Find where the given text appears and provide that cell's center as [X, Y] coordinate. 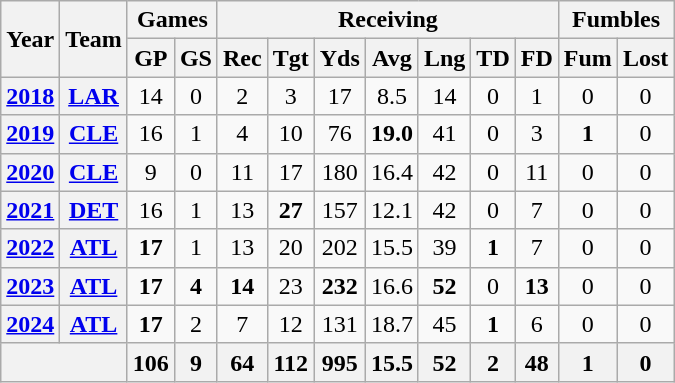
Year [30, 39]
Yds [340, 58]
Avg [392, 58]
FD [536, 58]
TD [493, 58]
2020 [30, 172]
LAR [94, 96]
2023 [30, 286]
202 [340, 248]
180 [340, 172]
GP [150, 58]
112 [290, 362]
Lost [645, 58]
Rec [242, 58]
6 [536, 324]
Lng [444, 58]
Fumbles [616, 20]
64 [242, 362]
12 [290, 324]
2024 [30, 324]
23 [290, 286]
45 [444, 324]
232 [340, 286]
19.0 [392, 134]
DET [94, 210]
76 [340, 134]
20 [290, 248]
131 [340, 324]
2021 [30, 210]
27 [290, 210]
106 [150, 362]
2019 [30, 134]
48 [536, 362]
41 [444, 134]
10 [290, 134]
16.4 [392, 172]
8.5 [392, 96]
18.7 [392, 324]
157 [340, 210]
Fum [588, 58]
39 [444, 248]
12.1 [392, 210]
995 [340, 362]
2018 [30, 96]
Games [172, 20]
Receiving [388, 20]
Team [94, 39]
Tgt [290, 58]
GS [196, 58]
16.6 [392, 286]
2022 [30, 248]
